Detect which cell encompasses the target text, then output its (X, Y) center coordinate. 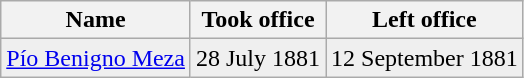
Name (96, 20)
Left office (425, 20)
Pío Benigno Meza (96, 58)
Took office (258, 20)
28 July 1881 (258, 58)
12 September 1881 (425, 58)
